Search for the cell housing the specified text and yield its [x, y] center coordinate. 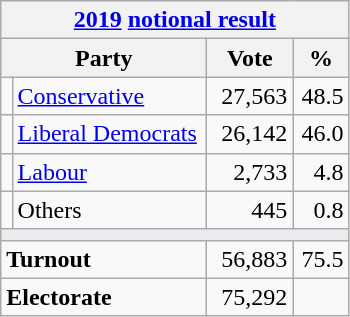
Vote [250, 58]
Liberal Democrats [110, 134]
2,733 [250, 172]
56,883 [250, 259]
Party [104, 58]
Labour [110, 172]
26,142 [250, 134]
Turnout [104, 259]
46.0 [321, 134]
0.8 [321, 210]
48.5 [321, 96]
75.5 [321, 259]
2019 notional result [175, 20]
4.8 [321, 172]
Conservative [110, 96]
Electorate [104, 297]
% [321, 58]
27,563 [250, 96]
Others [110, 210]
445 [250, 210]
75,292 [250, 297]
